Return the [X, Y] coordinate for the center point of the cell that contains the specified text.  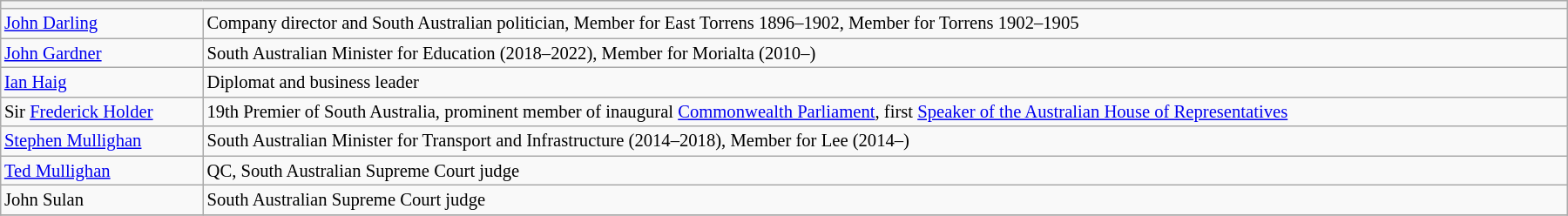
Sir Frederick Holder [101, 111]
South Australian Minister for Transport and Infrastructure (2014–2018), Member for Lee (2014–) [885, 141]
Stephen Mullighan [101, 141]
QC, South Australian Supreme Court judge [885, 171]
Company director and South Australian politician, Member for East Torrens 1896–1902, Member for Torrens 1902–1905 [885, 24]
South Australian Supreme Court judge [885, 200]
John Gardner [101, 53]
19th Premier of South Australia, prominent member of inaugural Commonwealth Parliament, first Speaker of the Australian House of Representatives [885, 111]
Diplomat and business leader [885, 83]
South Australian Minister for Education (2018–2022), Member for Morialta (2010–) [885, 53]
John Darling [101, 24]
Ian Haig [101, 83]
John Sulan [101, 200]
Ted Mullighan [101, 171]
